From the cell containing the given text, extract its center point as (X, Y) coordinate. 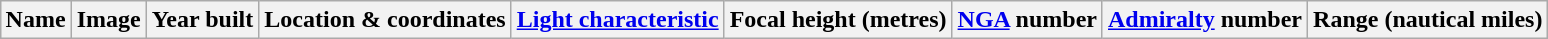
Light characteristic (618, 20)
Focal height (metres) (838, 20)
Admiralty number (1204, 20)
Range (nautical miles) (1428, 20)
NGA number (1027, 20)
Year built (202, 20)
Location & coordinates (385, 20)
Name (36, 20)
Image (108, 20)
